Determine the (x, y) coordinate at the center of the cell enclosing the given text.  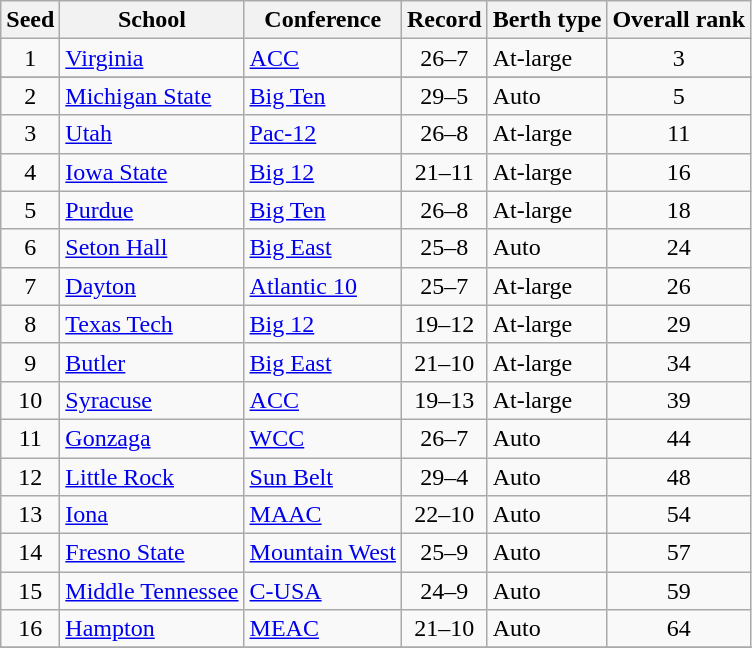
Texas Tech (152, 324)
Mountain West (322, 553)
57 (679, 553)
15 (30, 591)
24 (679, 248)
Little Rock (152, 477)
Virginia (152, 58)
Atlantic 10 (322, 286)
Dayton (152, 286)
19–12 (444, 324)
59 (679, 591)
54 (679, 515)
WCC (322, 438)
26 (679, 286)
Gonzaga (152, 438)
2 (30, 96)
Berth type (547, 20)
34 (679, 362)
Seton Hall (152, 248)
C-USA (322, 591)
Purdue (152, 210)
Conference (322, 20)
Record (444, 20)
10 (30, 400)
MAAC (322, 515)
6 (30, 248)
39 (679, 400)
13 (30, 515)
Pac-12 (322, 134)
Hampton (152, 629)
Sun Belt (322, 477)
Middle Tennessee (152, 591)
14 (30, 553)
29–4 (444, 477)
9 (30, 362)
18 (679, 210)
7 (30, 286)
19–13 (444, 400)
Utah (152, 134)
48 (679, 477)
Michigan State (152, 96)
25–8 (444, 248)
44 (679, 438)
25–7 (444, 286)
Fresno State (152, 553)
1 (30, 58)
Seed (30, 20)
Iowa State (152, 172)
64 (679, 629)
25–9 (444, 553)
29–5 (444, 96)
8 (30, 324)
29 (679, 324)
Iona (152, 515)
Butler (152, 362)
School (152, 20)
Overall rank (679, 20)
4 (30, 172)
22–10 (444, 515)
MEAC (322, 629)
21–11 (444, 172)
Syracuse (152, 400)
24–9 (444, 591)
12 (30, 477)
